Provide the [X, Y] coordinate of the cell's center where the given text is located.  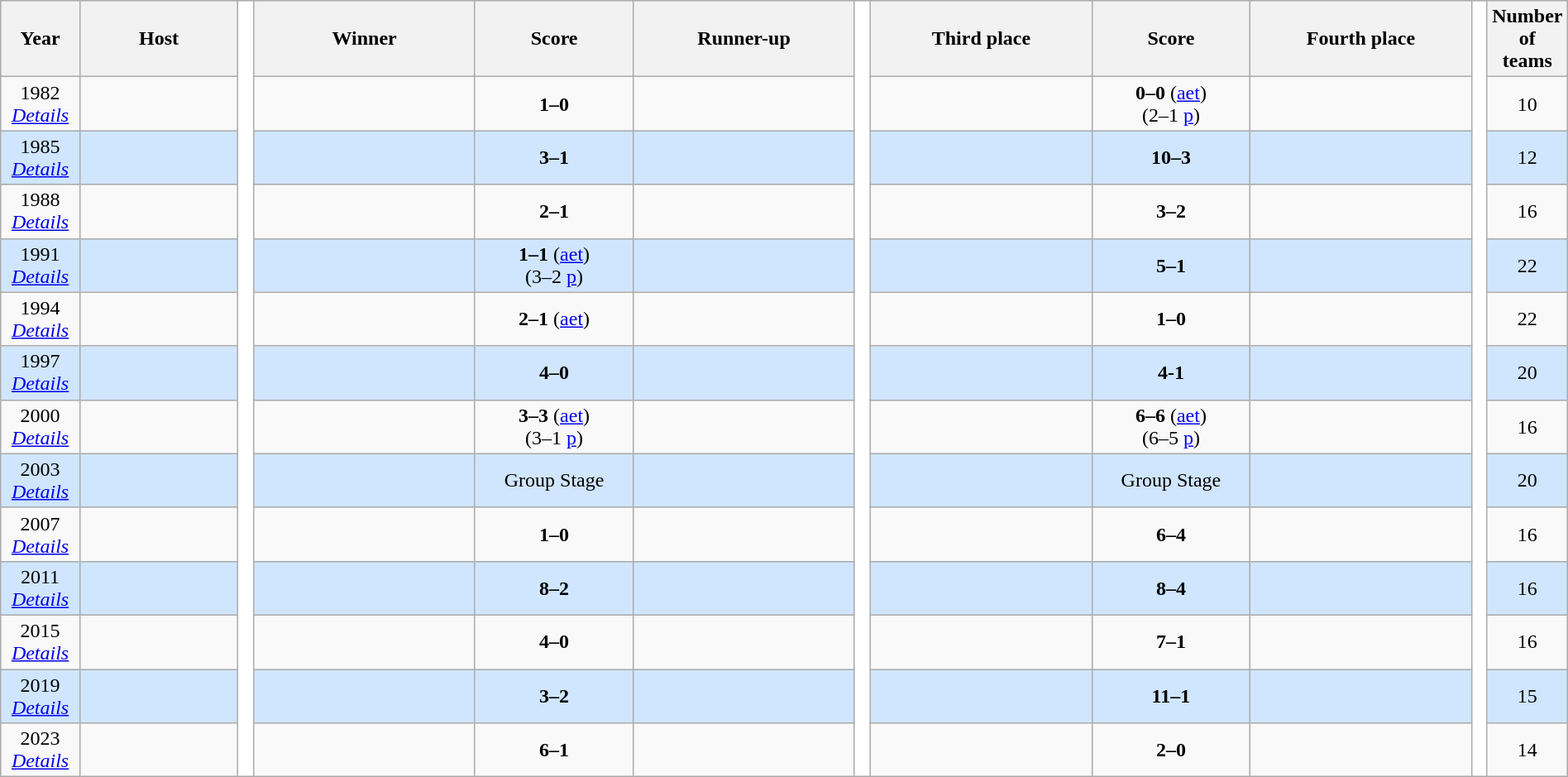
2003 Details [41, 480]
3–1 [554, 157]
Runner-up [744, 39]
4-1 [1171, 372]
6–1 [554, 750]
Host [159, 39]
3–3 (aet)(3–1 p) [554, 427]
12 [1527, 157]
1982 Details [41, 104]
2007 Details [41, 535]
10–3 [1171, 157]
1994 Details [41, 319]
8–2 [554, 588]
14 [1527, 750]
2–0 [1171, 750]
1991 Details [41, 265]
2–1 [554, 212]
0–0 (aet)(2–1 p) [1171, 104]
Third place [982, 39]
7–1 [1171, 642]
1–1 (aet)(3–2 p) [554, 265]
8–4 [1171, 588]
2–1 (aet) [554, 319]
2019 Details [41, 695]
10 [1527, 104]
Number of teams [1527, 39]
1985 Details [41, 157]
2000 Details [41, 427]
2015 Details [41, 642]
6–4 [1171, 535]
11–1 [1171, 695]
1997 Details [41, 372]
1988 Details [41, 212]
15 [1527, 695]
Fourth place [1361, 39]
Winner [365, 39]
Year [41, 39]
5–1 [1171, 265]
2023 Details [41, 750]
2011 Details [41, 588]
6–6 (aet)(6–5 p) [1171, 427]
